Pinpoint the cell where the given text exists, returning its (x, y) midpoint coordinate. 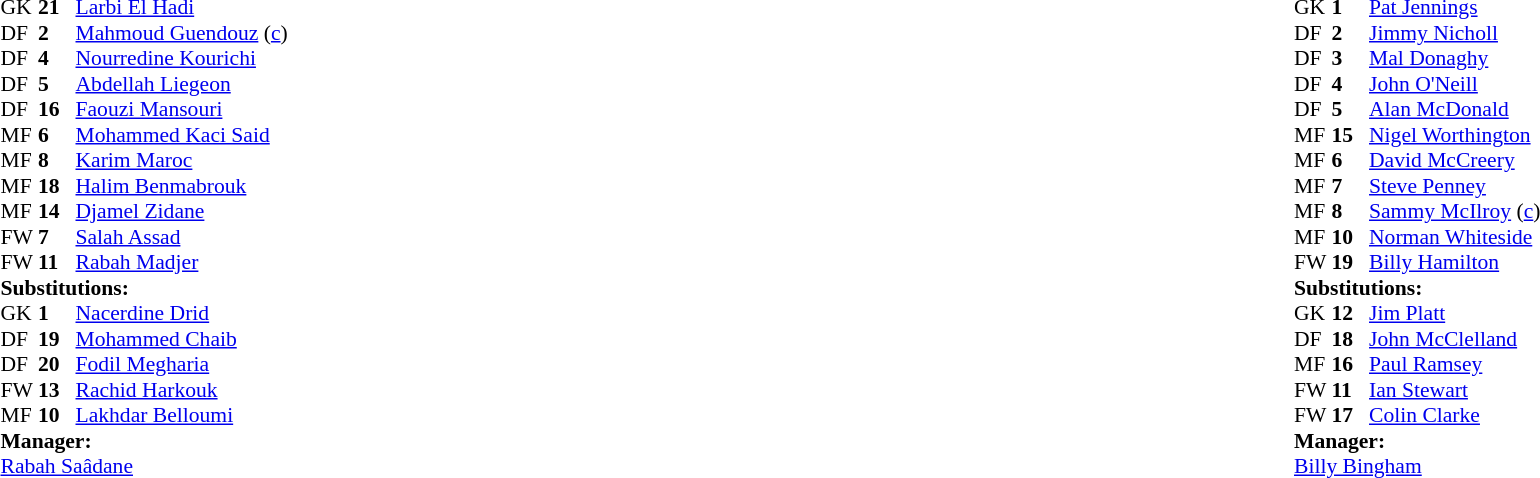
Fodil Megharia (182, 365)
Nacerdine Drid (182, 313)
Paul Ramsey (1454, 365)
14 (57, 211)
Alan McDonald (1454, 109)
20 (57, 365)
Norman Whiteside (1454, 237)
15 (1351, 135)
Colin Clarke (1454, 415)
Mal Donaghy (1454, 59)
Abdellah Liegeon (182, 84)
Karim Maroc (182, 161)
Billy Hamilton (1454, 263)
Lakhdar Belloumi (182, 415)
Mohammed Chaib (182, 339)
17 (1351, 415)
Rabah Madjer (182, 263)
Djamel Zidane (182, 211)
12 (1351, 313)
Nigel Worthington (1454, 135)
Jim Platt (1454, 313)
Sammy McIlroy (c) (1454, 211)
Mohammed Kaci Said (182, 135)
Mahmoud Guendouz (c) (182, 33)
Faouzi Mansouri (182, 109)
3 (1351, 59)
John O'Neill (1454, 84)
13 (57, 390)
David McCreery (1454, 161)
1 (57, 313)
Halim Benmabrouk (182, 186)
John McClelland (1454, 339)
Ian Stewart (1454, 390)
Salah Assad (182, 237)
Rachid Harkouk (182, 390)
Jimmy Nicholl (1454, 33)
Steve Penney (1454, 186)
Nourredine Kourichi (182, 59)
